Pinpoint the cell where the given text exists, returning its (x, y) midpoint coordinate. 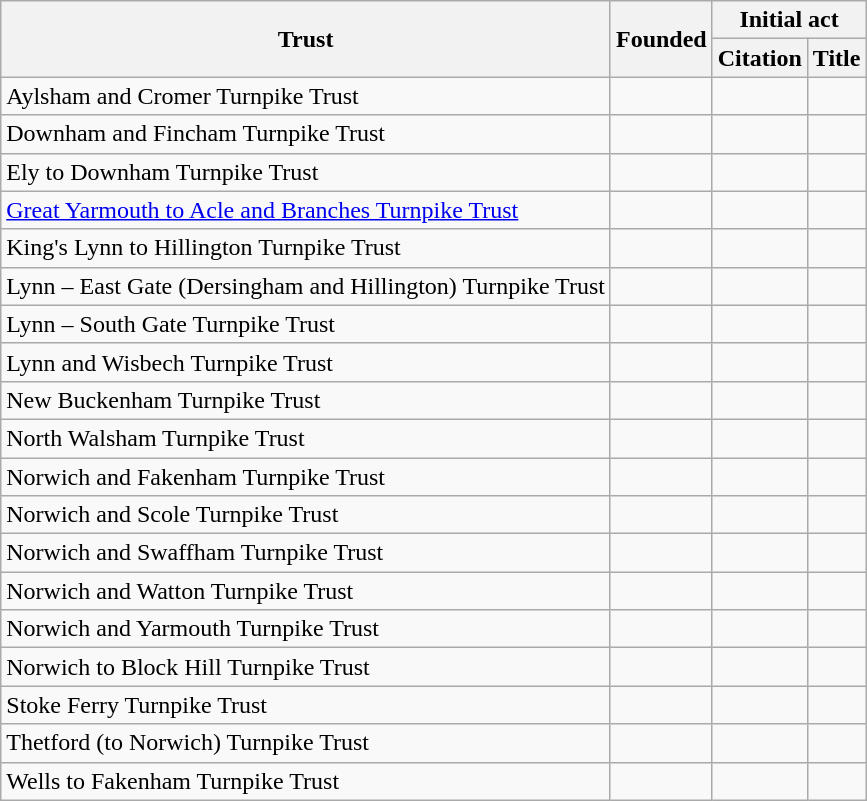
Wells to Fakenham Turnpike Trust (306, 781)
North Walsham Turnpike Trust (306, 438)
Norwich and Scole Turnpike Trust (306, 515)
Ely to Downham Turnpike Trust (306, 172)
Title (836, 58)
Norwich to Block Hill Turnpike Trust (306, 667)
Founded (661, 39)
King's Lynn to Hillington Turnpike Trust (306, 248)
Aylsham and Cromer Turnpike Trust (306, 96)
Norwich and Swaffham Turnpike Trust (306, 553)
Lynn – South Gate Turnpike Trust (306, 324)
Norwich and Watton Turnpike Trust (306, 591)
Citation (760, 58)
Downham and Fincham Turnpike Trust (306, 134)
Thetford (to Norwich) Turnpike Trust (306, 743)
Norwich and Yarmouth Turnpike Trust (306, 629)
Lynn – East Gate (Dersingham and Hillington) Turnpike Trust (306, 286)
Great Yarmouth to Acle and Branches Turnpike Trust (306, 210)
Trust (306, 39)
Initial act (789, 20)
Stoke Ferry Turnpike Trust (306, 705)
Norwich and Fakenham Turnpike Trust (306, 477)
Lynn and Wisbech Turnpike Trust (306, 362)
New Buckenham Turnpike Trust (306, 400)
